Capture the cell that displays the provided text and extract its [x, y] central coordinate. 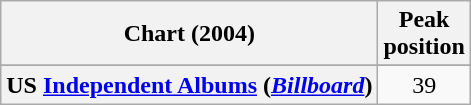
39 [424, 85]
Chart (2004) [190, 34]
Peakposition [424, 34]
US Independent Albums (Billboard) [190, 85]
